Scan for the cell matching the given text and deliver its [X, Y] coordinate at center. 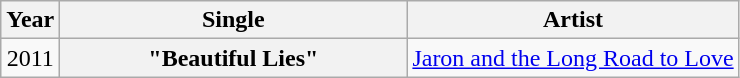
Jaron and the Long Road to Love [573, 58]
Artist [573, 20]
Year [30, 20]
2011 [30, 58]
Single [234, 20]
"Beautiful Lies" [234, 58]
